For the text-containing cell, return its midpoint in [X, Y] coordinate format. 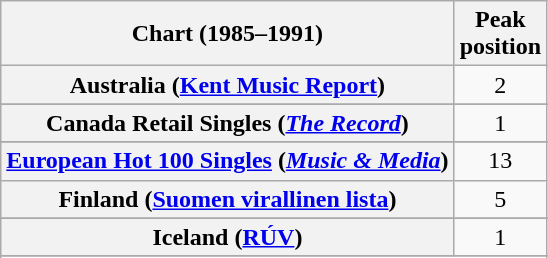
Finland (Suomen virallinen lista) [228, 199]
Iceland (RÚV) [228, 237]
13 [500, 161]
Chart (1985–1991) [228, 34]
5 [500, 199]
Canada Retail Singles (The Record) [228, 123]
2 [500, 85]
European Hot 100 Singles (Music & Media) [228, 161]
Peakposition [500, 34]
Australia (Kent Music Report) [228, 85]
